Capture the cell that displays the provided text and extract its [x, y] central coordinate. 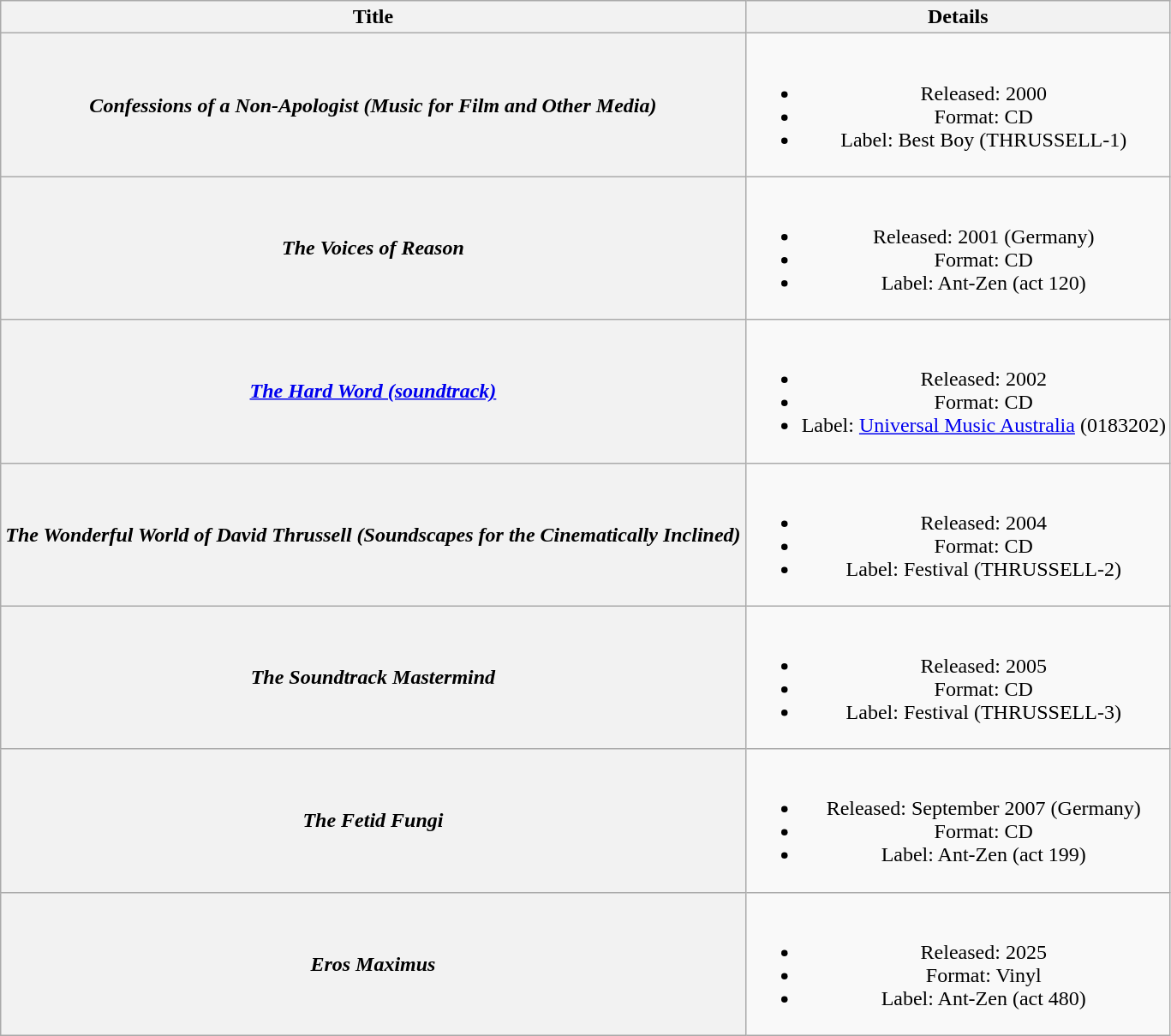
The Voices of Reason [373, 249]
Released: September 2007 (Germany)Format: CDLabel: Ant-Zen (act 199) [958, 821]
Released: 2005Format: CDLabel: Festival (THRUSSELL-3) [958, 677]
The Soundtrack Mastermind [373, 677]
Title [373, 17]
Confessions of a Non-Apologist (Music for Film and Other Media) [373, 105]
Released: 2025Format: VinylLabel: Ant-Zen (act 480) [958, 963]
The Hard Word (soundtrack) [373, 391]
The Fetid Fungi [373, 821]
Released: 2000Format: CDLabel: Best Boy (THRUSSELL-1) [958, 105]
Details [958, 17]
Eros Maximus [373, 963]
Released: 2001 (Germany)Format: CDLabel: Ant-Zen (act 120) [958, 249]
The Wonderful World of David Thrussell (Soundscapes for the Cinematically Inclined) [373, 535]
Released: 2002Format: CDLabel: Universal Music Australia (0183202) [958, 391]
Released: 2004Format: CDLabel: Festival (THRUSSELL-2) [958, 535]
